Detect which cell encompasses the target text, then output its [x, y] center coordinate. 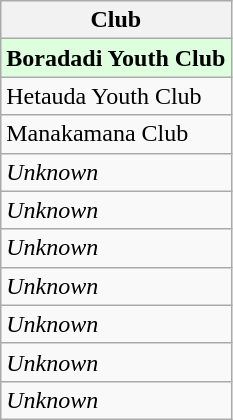
Boradadi Youth Club [116, 58]
Club [116, 20]
Manakamana Club [116, 134]
Hetauda Youth Club [116, 96]
